Pinpoint the cell where the given text exists, returning its (X, Y) midpoint coordinate. 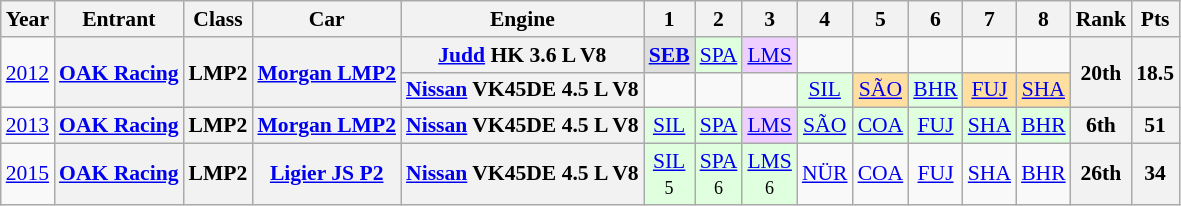
NÜR (825, 174)
2015 (28, 174)
4 (825, 19)
18.5 (1155, 72)
7 (990, 19)
Ligier JS P2 (326, 174)
Entrant (118, 19)
6 (936, 19)
1 (670, 19)
Engine (522, 19)
SPA6 (719, 174)
51 (1155, 126)
2 (719, 19)
Year (28, 19)
Pts (1155, 19)
2013 (28, 126)
2012 (28, 72)
20th (1102, 72)
Judd HK 3.6 L V8 (522, 55)
SIL5 (670, 174)
SEB (670, 55)
3 (770, 19)
5 (881, 19)
LMS6 (770, 174)
Rank (1102, 19)
26th (1102, 174)
8 (1044, 19)
6th (1102, 126)
Car (326, 19)
Class (218, 19)
34 (1155, 174)
